Scan for the cell matching the given text and deliver its (x, y) coordinate at center. 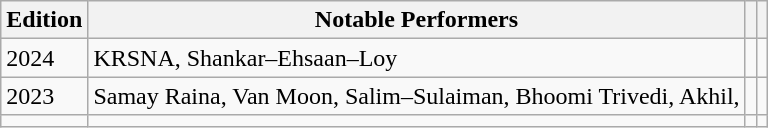
2024 (44, 58)
Edition (44, 20)
Samay Raina, Van Moon, Salim–Sulaiman, Bhoomi Trivedi, Akhil, (416, 96)
Notable Performers (416, 20)
KRSNA, Shankar–Ehsaan–Loy (416, 58)
2023 (44, 96)
